Find where the given text appears and provide that cell's center as (X, Y) coordinate. 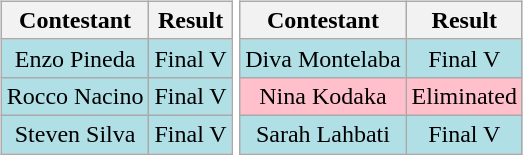
Rocco Nacino (75, 96)
Nina Kodaka (323, 96)
Steven Silva (75, 134)
Sarah Lahbati (323, 134)
Eliminated (464, 96)
Diva Montelaba (323, 58)
Enzo Pineda (75, 58)
